Identify which cell holds the provided text, then report its (X, Y) central coordinate. 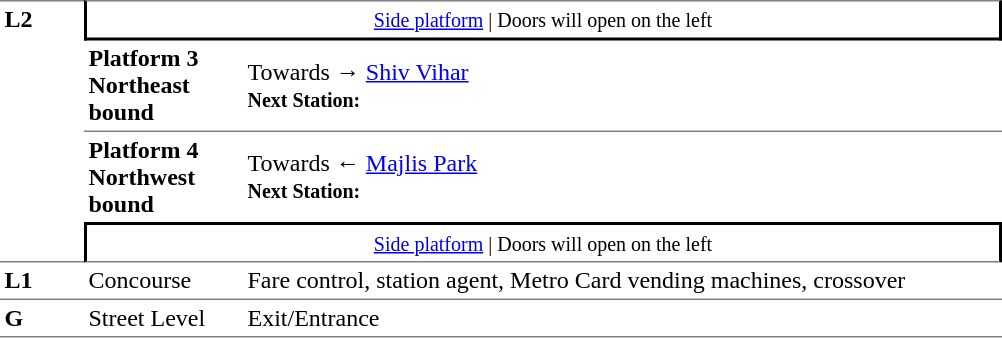
Fare control, station agent, Metro Card vending machines, crossover (622, 280)
Street Level (164, 318)
Towards ← Majlis ParkNext Station: (622, 177)
Concourse (164, 280)
Platform 3Northeast bound (164, 86)
L1 (42, 280)
G (42, 318)
Towards → Shiv ViharNext Station: (622, 86)
L2 (42, 131)
Exit/Entrance (622, 318)
Platform 4Northwest bound (164, 177)
